From the cell containing the given text, extract its center point as [x, y] coordinate. 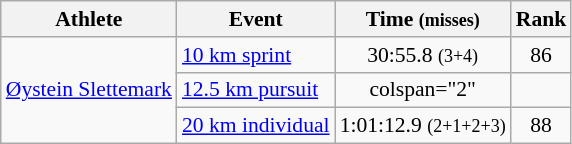
Time (misses) [423, 19]
86 [542, 55]
colspan="2" [423, 90]
10 km sprint [256, 55]
12.5 km pursuit [256, 90]
Øystein Slettemark [89, 90]
Athlete [89, 19]
1:01:12.9 (2+1+2+3) [423, 126]
Event [256, 19]
30:55.8 (3+4) [423, 55]
88 [542, 126]
20 km individual [256, 126]
Rank [542, 19]
